Find where the given text appears and provide that cell's center as [x, y] coordinate. 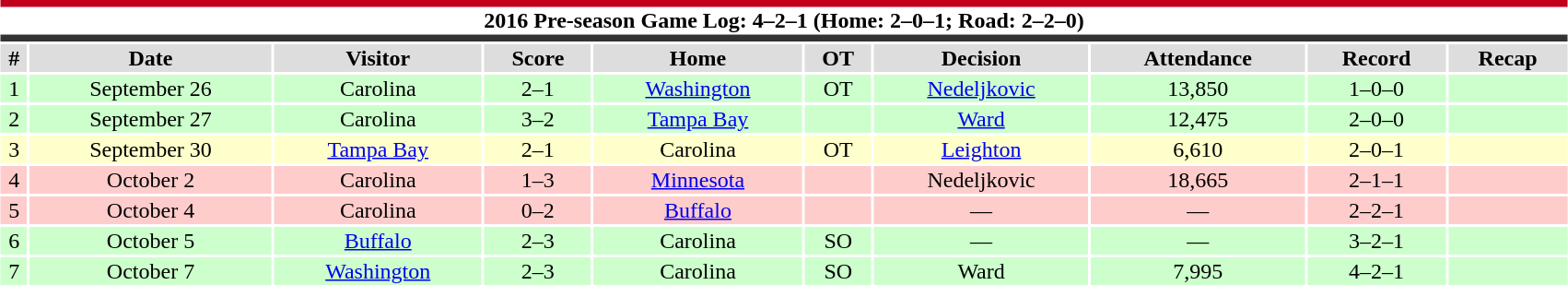
3–2 [538, 119]
# [15, 58]
October 5 [151, 241]
12,475 [1198, 119]
Decision [981, 58]
October 2 [151, 180]
2–0–0 [1376, 119]
Score [538, 58]
4–2–1 [1376, 271]
September 27 [151, 119]
September 26 [151, 89]
Visitor [378, 58]
0–2 [538, 210]
2016 Pre-season Game Log: 4–2–1 (Home: 2–0–1; Road: 2–2–0) [784, 20]
3–2–1 [1376, 241]
2–0–1 [1376, 149]
13,850 [1198, 89]
4 [15, 180]
7,995 [1198, 271]
7 [15, 271]
Leighton [981, 149]
Date [151, 58]
Home [698, 58]
6 [15, 241]
5 [15, 210]
2–1–1 [1376, 180]
18,665 [1198, 180]
October 7 [151, 271]
6,610 [1198, 149]
Attendance [1198, 58]
Recap [1507, 58]
2 [15, 119]
2–2–1 [1376, 210]
Record [1376, 58]
1–3 [538, 180]
3 [15, 149]
September 30 [151, 149]
Minnesota [698, 180]
October 4 [151, 210]
1 [15, 89]
1–0–0 [1376, 89]
